Return the [x, y] coordinate for the center point of the cell that contains the specified text.  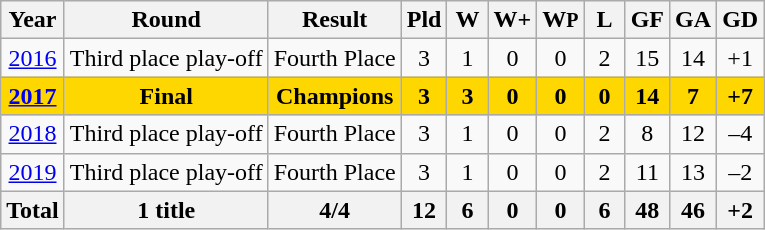
Final [166, 96]
Result [334, 20]
7 [694, 96]
1 title [166, 210]
13 [694, 172]
GD [740, 20]
+7 [740, 96]
+1 [740, 58]
WP [560, 20]
Champions [334, 96]
11 [647, 172]
Round [166, 20]
2017 [33, 96]
2016 [33, 58]
W+ [512, 20]
15 [647, 58]
Pld [424, 20]
Total [33, 210]
2018 [33, 134]
48 [647, 210]
L [604, 20]
–4 [740, 134]
4/4 [334, 210]
46 [694, 210]
GA [694, 20]
–2 [740, 172]
8 [647, 134]
Year [33, 20]
GF [647, 20]
2019 [33, 172]
+2 [740, 210]
W [468, 20]
